Scan for the cell matching the given text and deliver its (x, y) coordinate at center. 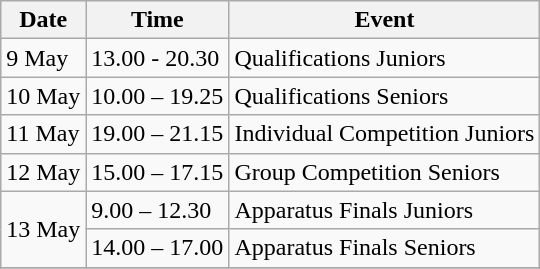
Time (158, 20)
15.00 – 17.15 (158, 172)
Apparatus Finals Juniors (384, 210)
11 May (44, 134)
9 May (44, 58)
19.00 – 21.15 (158, 134)
Qualifications Seniors (384, 96)
Apparatus Finals Seniors (384, 248)
Event (384, 20)
10 May (44, 96)
Date (44, 20)
Group Competition Seniors (384, 172)
13 May (44, 229)
10.00 – 19.25 (158, 96)
14.00 – 17.00 (158, 248)
12 May (44, 172)
Qualifications Juniors (384, 58)
13.00 - 20.30 (158, 58)
9.00 – 12.30 (158, 210)
Individual Competition Juniors (384, 134)
